Return (x, y) of the center of cell containing provided text 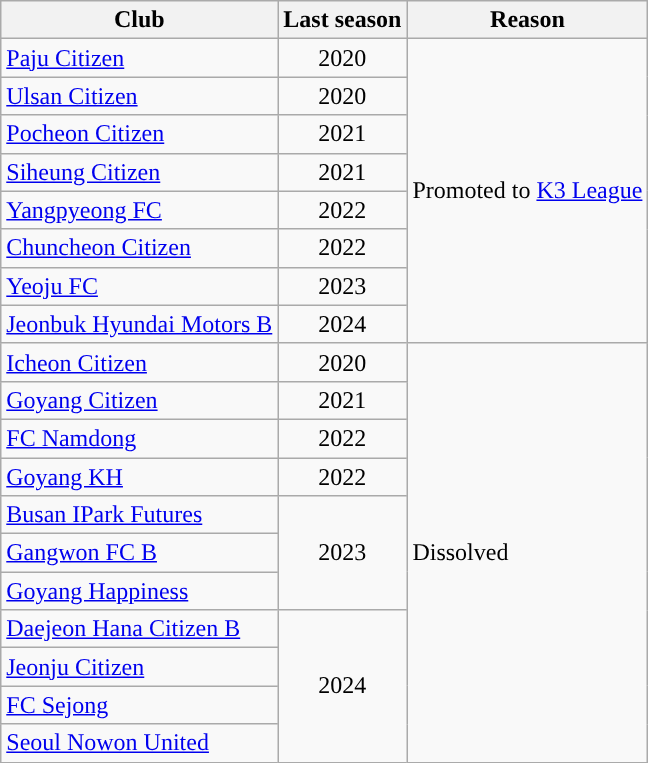
Paju Citizen (140, 58)
Ulsan Citizen (140, 96)
Reason (528, 20)
Goyang Citizen (140, 400)
Promoted to K3 League (528, 191)
Daejeon Hana Citizen B (140, 629)
Siheung Citizen (140, 172)
Club (140, 20)
Gangwon FC B (140, 553)
Icheon Citizen (140, 362)
Seoul Nowon United (140, 743)
Pocheon Citizen (140, 134)
Busan IPark Futures (140, 515)
Chuncheon Citizen (140, 248)
Yeoju FC (140, 286)
Goyang Happiness (140, 591)
Jeonju Citizen (140, 667)
Jeonbuk Hyundai Motors B (140, 324)
Last season (342, 20)
Yangpyeong FC (140, 210)
FC Sejong (140, 705)
Goyang KH (140, 477)
Dissolved (528, 552)
FC Namdong (140, 438)
